From the cell containing the given text, extract its center point as [X, Y] coordinate. 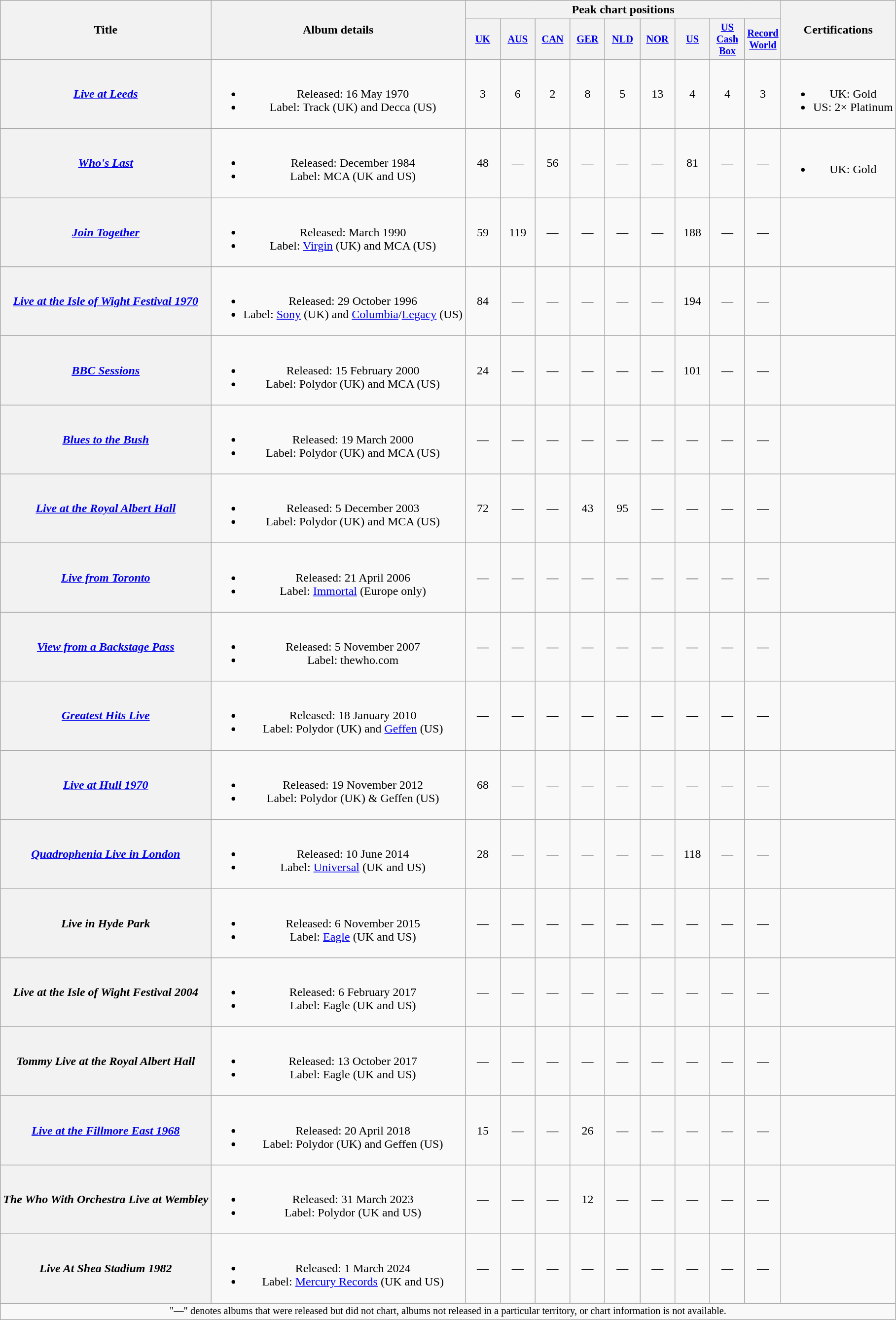
59 [483, 232]
95 [622, 509]
Live At Shea Stadium 1982 [106, 1269]
UK: Gold [838, 163]
Released: 19 November 2012Label: Polydor (UK) & Geffen (US) [338, 785]
"—" denotes albums that were released but did not chart, albums not released in a particular territory, or chart information is not available. [448, 1312]
Live at Leeds [106, 94]
UK: GoldUS: 2× Platinum [838, 94]
Join Together [106, 232]
Live at the Isle of Wight Festival 2004 [106, 992]
US [692, 39]
Released: 19 March 2000Label: Polydor (UK) and MCA (US) [338, 440]
NOR [658, 39]
Released: 13 October 2017Label: Eagle (UK and US) [338, 1061]
Released: 6 February 2017Label: Eagle (UK and US) [338, 992]
Released: March 1990Label: Virgin (UK) and MCA (US) [338, 232]
BBC Sessions [106, 370]
View from a Backstage Pass [106, 647]
Greatest Hits Live [106, 716]
Certifications [838, 30]
6 [518, 94]
GER [588, 39]
Released: 31 March 2023Label: Polydor (UK and US) [338, 1199]
Peak chart positions [623, 10]
24 [483, 370]
AUS [518, 39]
56 [552, 163]
Released: 5 November 2007Label: thewho.com [338, 647]
5 [622, 94]
Released: 29 October 1996Label: Sony (UK) and Columbia/Legacy (US) [338, 301]
188 [692, 232]
Released: 15 February 2000Label: Polydor (UK) and MCA (US) [338, 370]
194 [692, 301]
119 [518, 232]
81 [692, 163]
Released: 1 March 2024Label: Mercury Records (UK and US) [338, 1269]
Title [106, 30]
Blues to the Bush [106, 440]
28 [483, 854]
101 [692, 370]
NLD [622, 39]
Released: 20 April 2018Label: Polydor (UK) and Geffen (US) [338, 1130]
US Cash Box [727, 39]
48 [483, 163]
118 [692, 854]
8 [588, 94]
26 [588, 1130]
2 [552, 94]
Live at Hull 1970 [106, 785]
Quadrophenia Live in London [106, 854]
12 [588, 1199]
Released: 18 January 2010Label: Polydor (UK) and Geffen (US) [338, 716]
15 [483, 1130]
Record World [762, 39]
The Who With Orchestra Live at Wembley [106, 1199]
43 [588, 509]
Released: 10 June 2014Label: Universal (UK and US) [338, 854]
Tommy Live at the Royal Albert Hall [106, 1061]
13 [658, 94]
Released: 6 November 2015Label: Eagle (UK and US) [338, 923]
Live at the Royal Albert Hall [106, 509]
Live from Toronto [106, 578]
72 [483, 509]
Live at the Isle of Wight Festival 1970 [106, 301]
Live in Hyde Park [106, 923]
UK [483, 39]
68 [483, 785]
Released: 5 December 2003Label: Polydor (UK) and MCA (US) [338, 509]
CAN [552, 39]
Album details [338, 30]
Who's Last [106, 163]
84 [483, 301]
Released: 21 April 2006Label: Immortal (Europe only) [338, 578]
Released: 16 May 1970Label: Track (UK) and Decca (US) [338, 94]
Live at the Fillmore East 1968 [106, 1130]
Released: December 1984Label: MCA (UK and US) [338, 163]
